Locate the cell with the specified text and output its [X, Y] center coordinate. 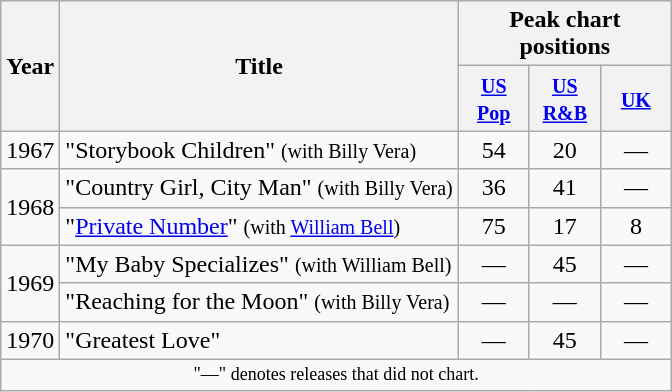
"Greatest Love" [259, 340]
"My Baby Specializes" (with William Bell) [259, 264]
17 [564, 226]
Peak chart positions [564, 34]
— [564, 302]
"Country Girl, City Man" (with Billy Vera) [259, 188]
Year [30, 66]
US R&B [564, 98]
1970 [30, 340]
41 [564, 188]
UK [636, 98]
"Private Number" (with William Bell) [259, 226]
1967 [30, 150]
"Storybook Children" (with Billy Vera) [259, 150]
"Reaching for the Moon" (with Billy Vera) [259, 302]
54 [494, 150]
75 [494, 226]
Title [259, 66]
1968 [30, 207]
8 [636, 226]
36 [494, 188]
US Pop [494, 98]
1969 [30, 283]
20 [564, 150]
"—" denotes releases that did not chart. [336, 374]
